Pinpoint the cell where the given text exists, returning its [X, Y] midpoint coordinate. 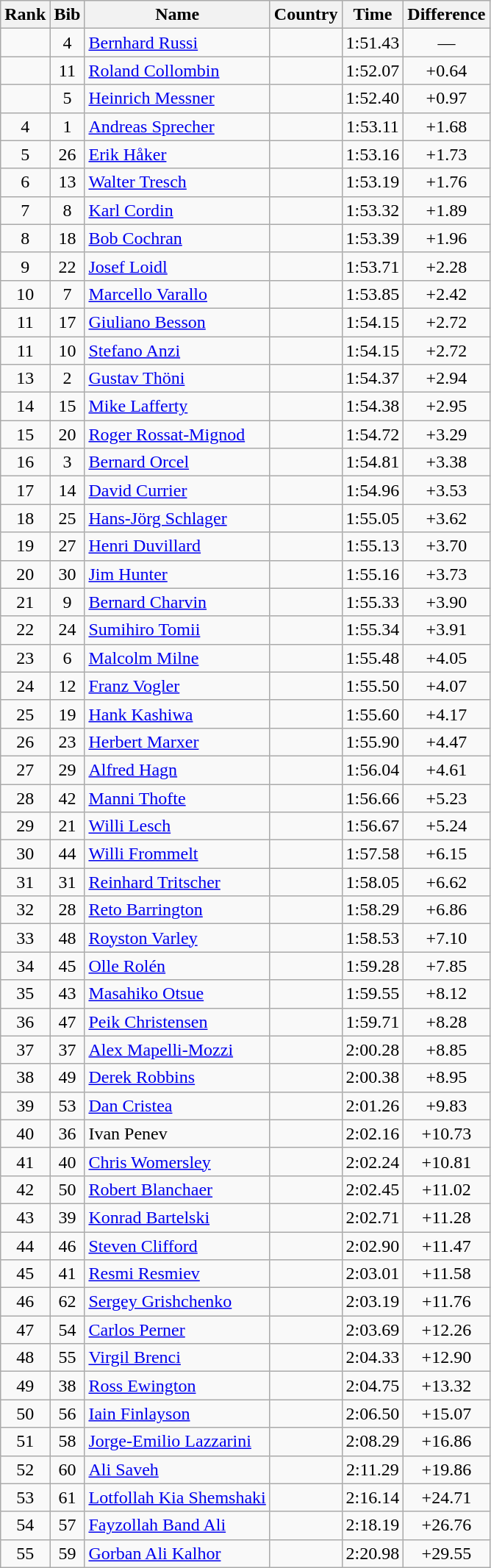
Rank [25, 15]
51 [25, 1442]
+0.64 [447, 71]
+12.90 [447, 1358]
1:57.58 [373, 854]
60 [68, 1469]
1:56.67 [373, 826]
Walter Tresch [177, 182]
+3.70 [447, 546]
1:53.16 [373, 154]
Andreas Sprecher [177, 126]
2:04.33 [373, 1358]
2:02.90 [373, 1246]
1:55.33 [373, 602]
+2.28 [447, 266]
1:56.04 [373, 770]
+16.86 [447, 1442]
Ivan Penev [177, 1134]
+3.29 [447, 434]
Dan Cristea [177, 1106]
1:58.53 [373, 938]
Malcolm Milne [177, 658]
Gorban Ali Kalhor [177, 1553]
+11.47 [447, 1246]
+10.81 [447, 1161]
+4.61 [447, 770]
2:02.71 [373, 1217]
Lotfollah Kia Shemshaki [177, 1497]
1:55.34 [373, 630]
2:18.19 [373, 1525]
+19.86 [447, 1469]
1:53.39 [373, 238]
Olle Rolén [177, 966]
2:03.01 [373, 1274]
+15.07 [447, 1414]
2:02.24 [373, 1161]
1:54.37 [373, 379]
— [447, 43]
1:52.07 [373, 71]
2:08.29 [373, 1442]
Resmi Resmiev [177, 1274]
1:56.66 [373, 798]
1:51.43 [373, 43]
Alex Mapelli-Mozzi [177, 1050]
Alfred Hagn [177, 770]
1:55.48 [373, 658]
34 [25, 966]
1 [68, 126]
Bib [68, 15]
+3.91 [447, 630]
+4.05 [447, 658]
2:01.26 [373, 1106]
Willi Lesch [177, 826]
32 [25, 910]
1:54.81 [373, 462]
1:53.32 [373, 210]
33 [25, 938]
1:53.11 [373, 126]
+8.95 [447, 1078]
35 [25, 994]
Heinrich Messner [177, 99]
1:58.29 [373, 910]
David Currier [177, 490]
12 [68, 686]
52 [25, 1469]
+9.83 [447, 1106]
Bernard Orcel [177, 462]
Roland Collombin [177, 71]
Franz Vogler [177, 686]
Josef Loidl [177, 266]
+7.10 [447, 938]
2:02.45 [373, 1189]
1:58.05 [373, 882]
1:59.55 [373, 994]
+10.73 [447, 1134]
+26.76 [447, 1525]
56 [68, 1414]
2 [68, 379]
Gustav Thöni [177, 379]
2:00.38 [373, 1078]
+12.26 [447, 1330]
+4.17 [447, 714]
1:55.05 [373, 518]
Willi Frommelt [177, 854]
59 [68, 1553]
Difference [447, 15]
Reto Barrington [177, 910]
Bernhard Russi [177, 43]
2:06.50 [373, 1414]
Country [306, 15]
1:59.28 [373, 966]
Mike Lafferty [177, 407]
+5.23 [447, 798]
1:54.38 [373, 407]
+4.47 [447, 742]
58 [68, 1442]
+8.12 [447, 994]
1:53.85 [373, 294]
+6.86 [447, 910]
+29.55 [447, 1553]
+0.97 [447, 99]
Fayzollah Band Ali [177, 1525]
Karl Cordin [177, 210]
+3.73 [447, 574]
+4.07 [447, 686]
+11.58 [447, 1274]
Manni Thofte [177, 798]
Derek Robbins [177, 1078]
1:55.16 [373, 574]
2:04.75 [373, 1386]
Virgil Brenci [177, 1358]
+2.42 [447, 294]
+7.85 [447, 966]
Jim Hunter [177, 574]
62 [68, 1302]
Iain Finlayson [177, 1414]
1:55.13 [373, 546]
+13.32 [447, 1386]
3 [68, 462]
2:16.14 [373, 1497]
Bernard Charvin [177, 602]
+11.76 [447, 1302]
Chris Womersley [177, 1161]
2:00.28 [373, 1050]
Erik Håker [177, 154]
+1.76 [447, 182]
+3.62 [447, 518]
+8.28 [447, 1022]
Giuliano Besson [177, 322]
2:02.16 [373, 1134]
+5.24 [447, 826]
+3.53 [447, 490]
Name [177, 15]
+3.90 [447, 602]
2:03.19 [373, 1302]
Sumihiro Tomii [177, 630]
1:59.71 [373, 1022]
Jorge-Emilio Lazzarini [177, 1442]
+8.85 [447, 1050]
1:55.50 [373, 686]
Hans-Jörg Schlager [177, 518]
+1.68 [447, 126]
Masahiko Otsue [177, 994]
Konrad Bartelski [177, 1217]
1:55.90 [373, 742]
2:11.29 [373, 1469]
1:53.71 [373, 266]
Hank Kashiwa [177, 714]
+11.28 [447, 1217]
Marcello Varallo [177, 294]
1:54.72 [373, 434]
+2.95 [447, 407]
Carlos Perner [177, 1330]
2:20.98 [373, 1553]
+11.02 [447, 1189]
Herbert Marxer [177, 742]
Bob Cochran [177, 238]
Ross Ewington [177, 1386]
+2.94 [447, 379]
+1.96 [447, 238]
61 [68, 1497]
57 [68, 1525]
Royston Varley [177, 938]
1:54.96 [373, 490]
1:55.60 [373, 714]
+6.62 [447, 882]
16 [25, 462]
1:53.19 [373, 182]
Sergey Grishchenko [177, 1302]
+24.71 [447, 1497]
Ali Saveh [177, 1469]
Peik Christensen [177, 1022]
Robert Blanchaer [177, 1189]
Steven Clifford [177, 1246]
+6.15 [447, 854]
+1.73 [447, 154]
Stefano Anzi [177, 351]
Time [373, 15]
+1.89 [447, 210]
2:03.69 [373, 1330]
Roger Rossat-Mignod [177, 434]
Henri Duvillard [177, 546]
Reinhard Tritscher [177, 882]
+3.38 [447, 462]
1:52.40 [373, 99]
